Detect which cell encompasses the target text, then output its (x, y) center coordinate. 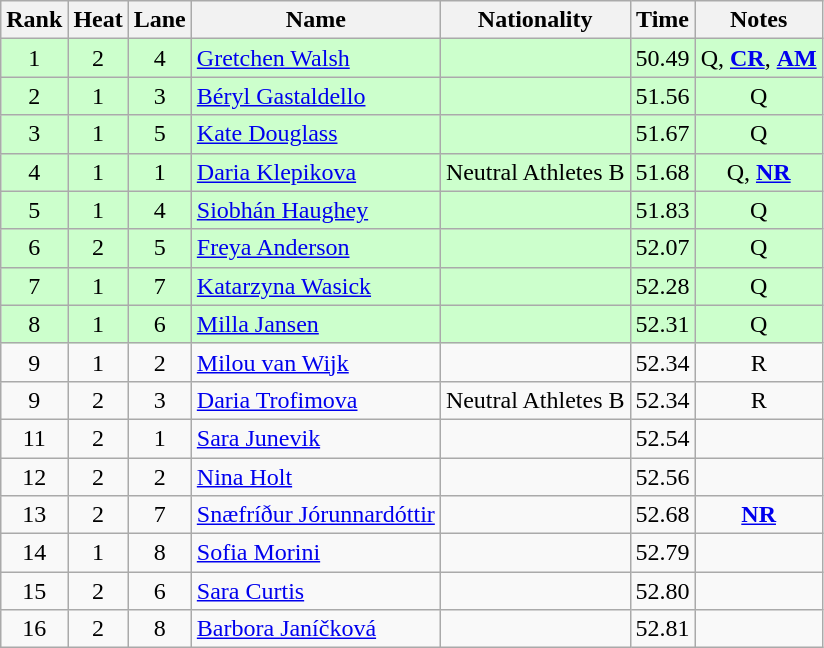
15 (34, 591)
Heat (98, 20)
Sara Junevik (316, 438)
Name (316, 20)
Notes (758, 20)
Katarzyna Wasick (316, 286)
12 (34, 477)
Kate Douglass (316, 134)
52.54 (662, 438)
Lane (160, 20)
52.80 (662, 591)
Barbora Janíčková (316, 629)
52.81 (662, 629)
50.49 (662, 58)
Milou van Wijk (316, 362)
52.79 (662, 553)
51.56 (662, 96)
Time (662, 20)
52.56 (662, 477)
51.68 (662, 172)
Freya Anderson (316, 248)
Q, NR (758, 172)
Nationality (535, 20)
Q, CR, AM (758, 58)
Daria Klepikova (316, 172)
Rank (34, 20)
Daria Trofimova (316, 400)
51.83 (662, 210)
Milla Jansen (316, 324)
Sara Curtis (316, 591)
52.07 (662, 248)
14 (34, 553)
16 (34, 629)
Béryl Gastaldello (316, 96)
52.28 (662, 286)
Siobhán Haughey (316, 210)
Nina Holt (316, 477)
Gretchen Walsh (316, 58)
52.31 (662, 324)
13 (34, 515)
52.68 (662, 515)
NR (758, 515)
51.67 (662, 134)
Sofia Morini (316, 553)
Snæfríður Jórunnardóttir (316, 515)
11 (34, 438)
